Scan for the cell matching the given text and deliver its (x, y) coordinate at center. 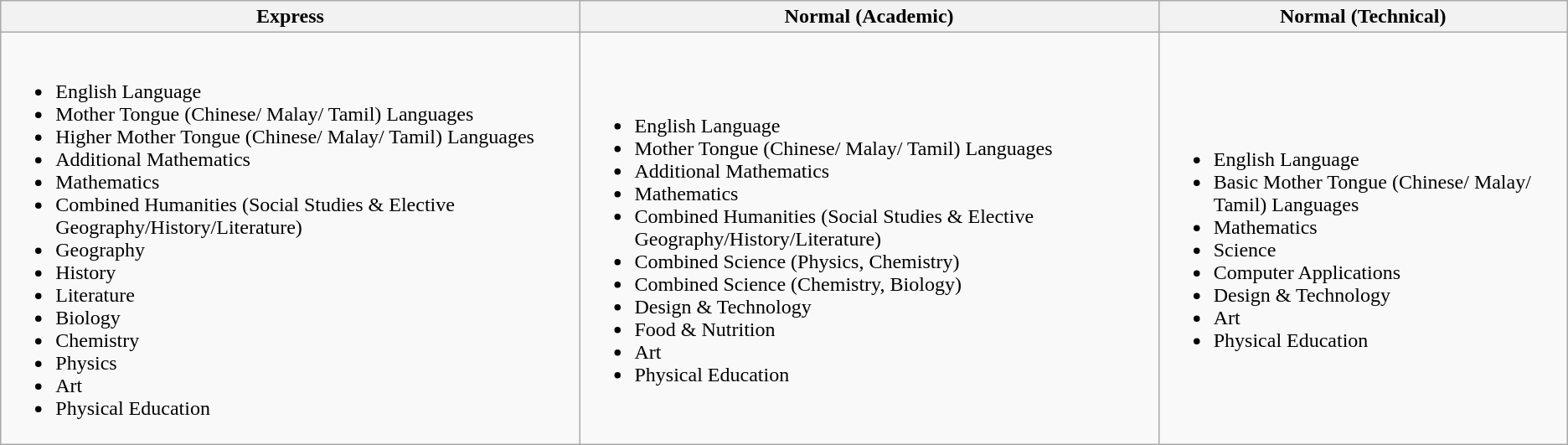
Normal (Technical) (1363, 17)
English LanguageBasic Mother Tongue (Chinese/ Malay/ Tamil) LanguagesMathematicsScienceComputer ApplicationsDesign & TechnologyArtPhysical Education (1363, 238)
Normal (Academic) (869, 17)
Express (290, 17)
